Find where the given text appears and provide that cell's center as [x, y] coordinate. 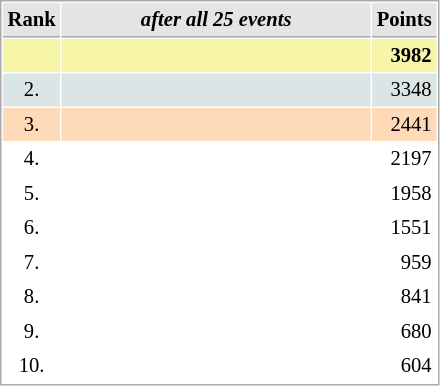
5. [32, 194]
3982 [404, 56]
841 [404, 296]
Points [404, 20]
4. [32, 158]
1958 [404, 194]
680 [404, 332]
6. [32, 228]
2. [32, 90]
after all 25 events [216, 20]
Rank [32, 20]
1551 [404, 228]
7. [32, 262]
3. [32, 124]
959 [404, 262]
9. [32, 332]
8. [32, 296]
2197 [404, 158]
3348 [404, 90]
604 [404, 366]
2441 [404, 124]
10. [32, 366]
